Extract the (x, y) coordinate from the center of the cell holding the provided text.  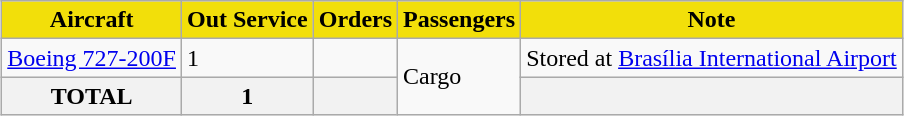
Aircraft (92, 20)
Orders (355, 20)
Cargo (460, 77)
Stored at Brasília International Airport (712, 58)
Out Service (247, 20)
Boeing 727-200F (92, 58)
Passengers (460, 20)
TOTAL (92, 96)
Note (712, 20)
